From the cell containing the given text, extract its center point as [x, y] coordinate. 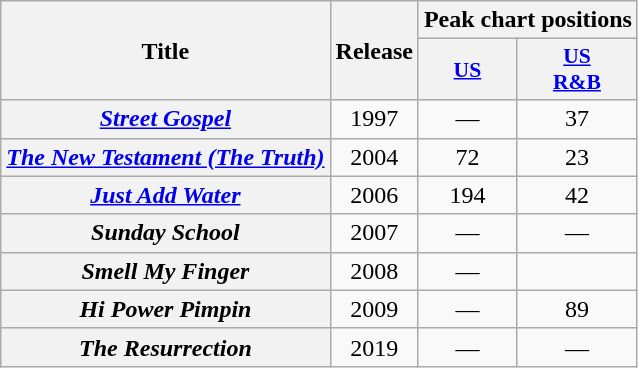
USR&B [576, 70]
2006 [374, 195]
194 [467, 195]
89 [576, 309]
Peak chart positions [528, 20]
Sunday School [166, 233]
Just Add Water [166, 195]
72 [467, 157]
2004 [374, 157]
Release [374, 50]
2008 [374, 271]
US [467, 70]
The Resurrection [166, 347]
2019 [374, 347]
1997 [374, 119]
37 [576, 119]
Title [166, 50]
The New Testament (The Truth) [166, 157]
2009 [374, 309]
Hi Power Pimpin [166, 309]
Street Gospel [166, 119]
Smell My Finger [166, 271]
2007 [374, 233]
42 [576, 195]
23 [576, 157]
